Scan for the cell matching the given text and deliver its (x, y) coordinate at center. 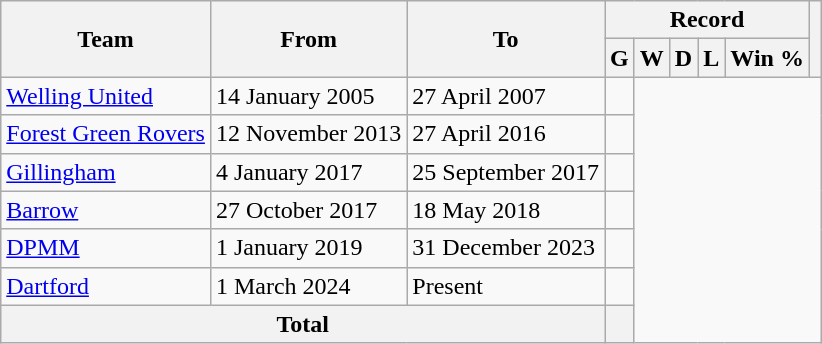
1 January 2019 (308, 248)
Forest Green Rovers (106, 134)
27 October 2017 (308, 210)
L (712, 58)
14 January 2005 (308, 96)
W (652, 58)
27 April 2007 (506, 96)
Dartford (106, 286)
To (506, 39)
Welling United (106, 96)
Gillingham (106, 172)
27 April 2016 (506, 134)
4 January 2017 (308, 172)
12 November 2013 (308, 134)
DPMM (106, 248)
G (619, 58)
18 May 2018 (506, 210)
1 March 2024 (308, 286)
Barrow (106, 210)
Win % (768, 58)
Present (506, 286)
From (308, 39)
Record (706, 20)
31 December 2023 (506, 248)
Team (106, 39)
Total (303, 324)
25 September 2017 (506, 172)
D (683, 58)
